Provide the (X, Y) coordinate of the cell's center where the given text is located.  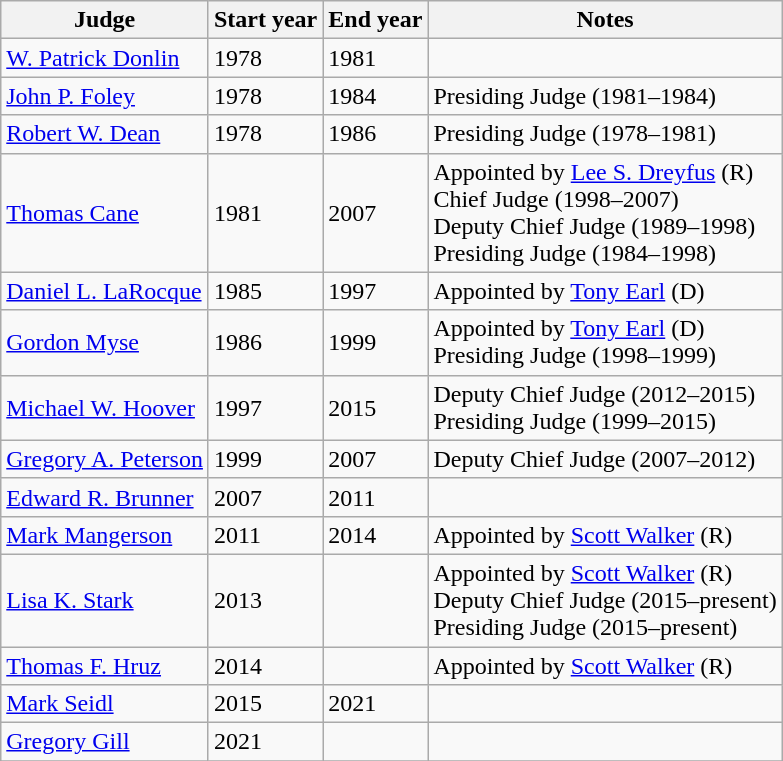
1984 (376, 96)
Thomas Cane (105, 212)
Gordon Myse (105, 342)
Thomas F. Hruz (105, 665)
Deputy Chief Judge (2007–2012) (605, 459)
Lisa K. Stark (105, 600)
Presiding Judge (1978–1981) (605, 134)
Appointed by Scott Walker (R)Deputy Chief Judge (2015–present)Presiding Judge (2015–present) (605, 600)
Appointed by Tony Earl (D) (605, 291)
Start year (265, 20)
Appointed by Tony Earl (D)Presiding Judge (1998–1999) (605, 342)
Presiding Judge (1981–1984) (605, 96)
Mark Seidl (105, 704)
Daniel L. LaRocque (105, 291)
W. Patrick Donlin (105, 58)
Mark Mangerson (105, 535)
2013 (265, 600)
End year (376, 20)
Michael W. Hoover (105, 408)
Edward R. Brunner (105, 497)
John P. Foley (105, 96)
Deputy Chief Judge (2012–2015)Presiding Judge (1999–2015) (605, 408)
Appointed by Lee S. Dreyfus (R)Chief Judge (1998–2007)Deputy Chief Judge (1989–1998)Presiding Judge (1984–1998) (605, 212)
Gregory Gill (105, 742)
Gregory A. Peterson (105, 459)
1985 (265, 291)
Judge (105, 20)
Notes (605, 20)
Robert W. Dean (105, 134)
